Provide the [x, y] coordinate of the cell's center where the given text is located.  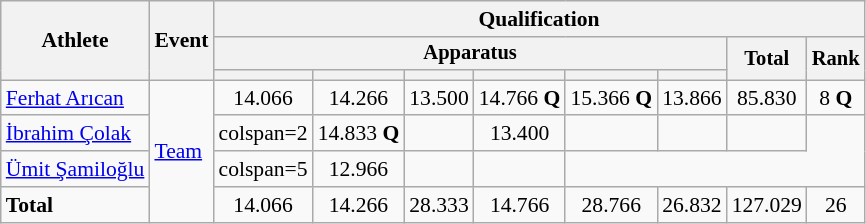
127.029 [767, 205]
26 [836, 205]
13.866 [692, 98]
28.333 [438, 205]
13.500 [438, 98]
8 Q [836, 98]
14.833 Q [359, 134]
colspan=2 [264, 134]
28.766 [611, 205]
İbrahim Çolak [76, 134]
Rank [836, 58]
12.966 [359, 169]
13.400 [520, 134]
14.766 Q [520, 98]
15.366 Q [611, 98]
Event [181, 40]
Athlete [76, 40]
Apparatus [470, 54]
colspan=5 [264, 169]
26.832 [692, 205]
Team [181, 151]
Qualification [540, 19]
85.830 [767, 98]
14.766 [520, 205]
Ferhat Arıcan [76, 98]
Ümit Şamiloğlu [76, 169]
